For the text-containing cell, return its midpoint in [X, Y] coordinate format. 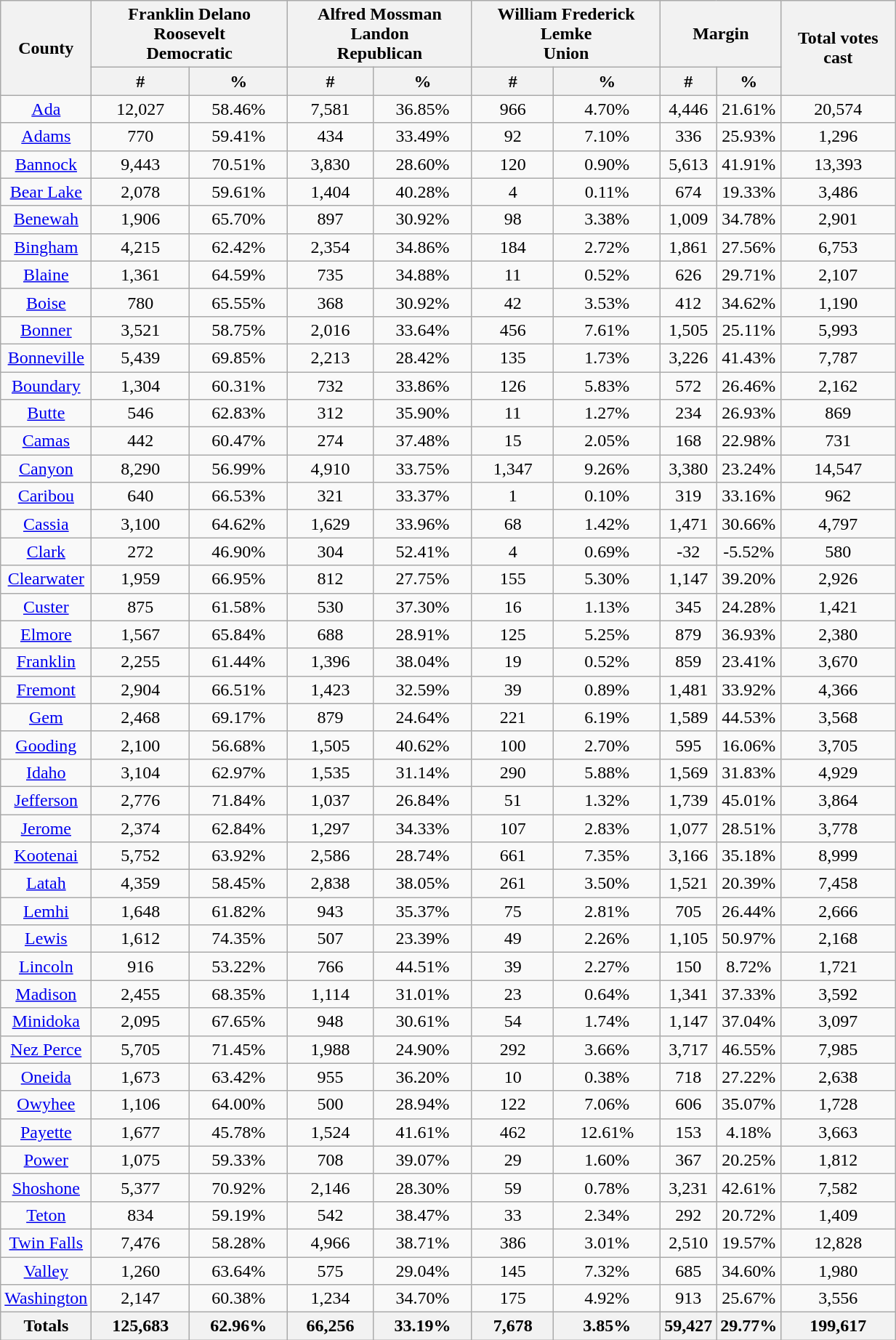
2.81% [608, 911]
1,077 [689, 828]
312 [331, 413]
31.01% [422, 994]
58.75% [238, 330]
61.44% [238, 662]
34.60% [748, 1271]
7,678 [512, 1326]
1,075 [141, 1160]
1,296 [839, 137]
Gooding [47, 745]
0.38% [608, 1077]
37.04% [748, 1022]
1,114 [331, 994]
56.99% [238, 469]
3.50% [608, 884]
572 [689, 386]
3,830 [331, 164]
948 [331, 1022]
3,663 [839, 1132]
67.65% [238, 1022]
1,812 [839, 1160]
1,959 [141, 579]
1.42% [608, 524]
70.92% [238, 1187]
Twin Falls [47, 1243]
1,234 [331, 1299]
53.22% [238, 966]
19 [512, 662]
319 [689, 496]
74.35% [238, 939]
125,683 [141, 1326]
2,380 [839, 634]
26.93% [748, 413]
65.84% [238, 634]
Valley [47, 1271]
62.84% [238, 828]
65.70% [238, 219]
834 [141, 1215]
Canyon [47, 469]
21.61% [748, 109]
35.37% [422, 911]
63.42% [238, 1077]
45.78% [238, 1132]
150 [689, 966]
2,168 [839, 939]
2,901 [839, 219]
64.00% [238, 1105]
2,510 [689, 1243]
3,556 [839, 1299]
100 [512, 745]
2,213 [331, 358]
126 [512, 386]
28.42% [422, 358]
120 [512, 164]
290 [512, 772]
37.33% [748, 994]
52.41% [422, 552]
1,728 [839, 1105]
5.25% [608, 634]
34.33% [422, 828]
184 [512, 247]
1.60% [608, 1160]
Alfred Mossman LandonRepublican [380, 34]
39.20% [748, 579]
71.45% [238, 1049]
41.43% [748, 358]
44.53% [748, 717]
575 [331, 1271]
34.88% [422, 275]
1.74% [608, 1022]
0.69% [608, 552]
0.78% [608, 1187]
1,739 [689, 800]
60.31% [238, 386]
Elmore [47, 634]
688 [331, 634]
3,380 [689, 469]
1,297 [331, 828]
32.59% [422, 690]
859 [689, 662]
61.58% [238, 607]
7,985 [839, 1049]
4,966 [331, 1243]
15 [512, 441]
Cassia [47, 524]
Nez Perce [47, 1049]
135 [512, 358]
4,446 [689, 109]
5,752 [141, 856]
580 [839, 552]
60.47% [238, 441]
28.60% [422, 164]
2,095 [141, 1022]
20.72% [748, 1215]
2,926 [839, 579]
Shoshone [47, 1187]
23.24% [748, 469]
Owyhee [47, 1105]
869 [839, 413]
58.28% [238, 1243]
20,574 [839, 109]
31.83% [748, 772]
7.61% [608, 330]
780 [141, 302]
Butte [47, 413]
25.93% [748, 137]
Bingham [47, 247]
916 [141, 966]
27.75% [422, 579]
3,778 [839, 828]
65.55% [238, 302]
36.85% [422, 109]
71.84% [238, 800]
23 [512, 994]
22.98% [748, 441]
345 [689, 607]
913 [689, 1299]
606 [689, 1105]
59.41% [238, 137]
Franklin Delano RooseveltDemocratic [190, 34]
Latah [47, 884]
1,037 [331, 800]
875 [141, 607]
1.73% [608, 358]
66.51% [238, 690]
718 [689, 1077]
68 [512, 524]
58.45% [238, 884]
1,347 [512, 469]
1,471 [689, 524]
Washington [47, 1299]
2,354 [331, 247]
14,547 [839, 469]
2,146 [331, 1187]
125 [512, 634]
49 [512, 939]
30.66% [748, 524]
70.51% [238, 164]
Minidoka [47, 1022]
4,215 [141, 247]
66.95% [238, 579]
33 [512, 1215]
1,861 [689, 247]
44.51% [422, 966]
3,231 [689, 1187]
1,009 [689, 219]
1,304 [141, 386]
20.25% [748, 1160]
27.22% [748, 1077]
34.78% [748, 219]
4,366 [839, 690]
5,705 [141, 1049]
28.74% [422, 856]
3,226 [689, 358]
25.67% [748, 1299]
1,423 [331, 690]
34.70% [422, 1299]
412 [689, 302]
75 [512, 911]
5,439 [141, 358]
Jefferson [47, 800]
442 [141, 441]
33.92% [748, 690]
Madison [47, 994]
3,670 [839, 662]
24.64% [422, 717]
26.84% [422, 800]
1,105 [689, 939]
386 [512, 1243]
4,929 [839, 772]
304 [331, 552]
1.13% [608, 607]
1,409 [839, 1215]
56.68% [238, 745]
966 [512, 109]
770 [141, 137]
1,535 [331, 772]
2,666 [839, 911]
63.64% [238, 1271]
12,027 [141, 109]
175 [512, 1299]
Jerome [47, 828]
51 [512, 800]
530 [331, 607]
54 [512, 1022]
Camas [47, 441]
705 [689, 911]
2,455 [141, 994]
1,396 [331, 662]
3,568 [839, 717]
Kootenai [47, 856]
2,838 [331, 884]
58.46% [238, 109]
42.61% [748, 1187]
25.11% [748, 330]
69.85% [238, 358]
145 [512, 1271]
66,256 [331, 1326]
64.62% [238, 524]
7.35% [608, 856]
31.14% [422, 772]
40.62% [422, 745]
William Frederick LemkeUnion [565, 34]
1,648 [141, 911]
98 [512, 219]
1,906 [141, 219]
46.90% [238, 552]
19.33% [748, 192]
640 [141, 496]
4,910 [331, 469]
546 [141, 413]
2,586 [331, 856]
29.04% [422, 1271]
Totals [47, 1326]
59,427 [689, 1326]
2,255 [141, 662]
Benewah [47, 219]
8,999 [839, 856]
33.49% [422, 137]
0.10% [608, 496]
221 [512, 717]
Blaine [47, 275]
19.57% [748, 1243]
153 [689, 1132]
50.97% [748, 939]
2.83% [608, 828]
735 [331, 275]
4,797 [839, 524]
2.27% [608, 966]
3.66% [608, 1049]
1,190 [839, 302]
35.07% [748, 1105]
2,107 [839, 275]
2.70% [608, 745]
3,705 [839, 745]
8.72% [748, 966]
33.75% [422, 469]
Power [47, 1160]
1.27% [608, 413]
1,361 [141, 275]
County [47, 48]
60.38% [238, 1299]
Bear Lake [47, 192]
274 [331, 441]
Bonneville [47, 358]
35.90% [422, 413]
64.59% [238, 275]
2,468 [141, 717]
2,147 [141, 1299]
40.28% [422, 192]
59 [512, 1187]
2.26% [608, 939]
Franklin [47, 662]
2,776 [141, 800]
626 [689, 275]
321 [331, 496]
955 [331, 1077]
29.77% [748, 1326]
Idaho [47, 772]
0.64% [608, 994]
63.92% [238, 856]
29.71% [748, 275]
Adams [47, 137]
33.86% [422, 386]
38.04% [422, 662]
Custer [47, 607]
3,592 [839, 994]
23.41% [748, 662]
Lemhi [47, 911]
2,162 [839, 386]
456 [512, 330]
336 [689, 137]
1,524 [331, 1132]
1,341 [689, 994]
155 [512, 579]
1,988 [331, 1049]
Fremont [47, 690]
7.10% [608, 137]
3,166 [689, 856]
2,904 [141, 690]
Ada [47, 109]
45.01% [748, 800]
33.64% [422, 330]
33.19% [422, 1326]
42 [512, 302]
1,521 [689, 884]
1 [512, 496]
1,980 [839, 1271]
28.51% [748, 828]
24.90% [422, 1049]
46.55% [748, 1049]
7,476 [141, 1243]
Boundary [47, 386]
Total votes cast [839, 48]
6.19% [608, 717]
1,612 [141, 939]
Bonner [47, 330]
766 [331, 966]
Margin [721, 34]
59.61% [238, 192]
0.11% [608, 192]
Clark [47, 552]
507 [331, 939]
38.47% [422, 1215]
28.91% [422, 634]
28.94% [422, 1105]
24.28% [748, 607]
36.93% [748, 634]
462 [512, 1132]
20.39% [748, 884]
9.26% [608, 469]
3,717 [689, 1049]
62.96% [238, 1326]
-32 [689, 552]
4.92% [608, 1299]
-5.52% [748, 552]
6,753 [839, 247]
3.53% [608, 302]
68.35% [238, 994]
674 [689, 192]
Bannock [47, 164]
5.83% [608, 386]
4.18% [748, 1132]
38.05% [422, 884]
16.06% [748, 745]
7,581 [331, 109]
2,638 [839, 1077]
5,613 [689, 164]
4,359 [141, 884]
3.38% [608, 219]
16 [512, 607]
542 [331, 1215]
2.72% [608, 247]
Caribou [47, 496]
107 [512, 828]
62.97% [238, 772]
367 [689, 1160]
10 [512, 1077]
731 [839, 441]
434 [331, 137]
59.19% [238, 1215]
3,521 [141, 330]
Lewis [47, 939]
1,106 [141, 1105]
61.82% [238, 911]
12.61% [608, 1132]
1,673 [141, 1077]
2,016 [331, 330]
23.39% [422, 939]
Oneida [47, 1077]
59.33% [238, 1160]
2.34% [608, 1215]
1.32% [608, 800]
62.42% [238, 247]
368 [331, 302]
8,290 [141, 469]
272 [141, 552]
37.48% [422, 441]
168 [689, 441]
Boise [47, 302]
1,260 [141, 1271]
35.18% [748, 856]
500 [331, 1105]
685 [689, 1271]
732 [331, 386]
943 [331, 911]
1,404 [331, 192]
7,458 [839, 884]
Lincoln [47, 966]
0.89% [608, 690]
34.62% [748, 302]
69.17% [238, 717]
30.61% [422, 1022]
661 [512, 856]
3,864 [839, 800]
39.07% [422, 1160]
1,677 [141, 1132]
3,100 [141, 524]
3.85% [608, 1326]
5,993 [839, 330]
3,097 [839, 1022]
7,582 [839, 1187]
Teton [47, 1215]
33.37% [422, 496]
62.83% [238, 413]
1,589 [689, 717]
1,421 [839, 607]
13,393 [839, 164]
7,787 [839, 358]
2,374 [141, 828]
Gem [47, 717]
3,486 [839, 192]
5.30% [608, 579]
595 [689, 745]
261 [512, 884]
2,100 [141, 745]
897 [331, 219]
7.32% [608, 1271]
29 [512, 1160]
4.70% [608, 109]
36.20% [422, 1077]
66.53% [238, 496]
37.30% [422, 607]
92 [512, 137]
1,567 [141, 634]
26.44% [748, 911]
234 [689, 413]
7.06% [608, 1105]
33.16% [748, 496]
9,443 [141, 164]
34.86% [422, 247]
26.46% [748, 386]
122 [512, 1105]
38.71% [422, 1243]
708 [331, 1160]
1,629 [331, 524]
1,481 [689, 690]
41.91% [748, 164]
199,617 [839, 1326]
1,721 [839, 966]
Payette [47, 1132]
33.96% [422, 524]
28.30% [422, 1187]
27.56% [748, 247]
3,104 [141, 772]
962 [839, 496]
5,377 [141, 1187]
1,569 [689, 772]
5.88% [608, 772]
3.01% [608, 1243]
0.90% [608, 164]
812 [331, 579]
12,828 [839, 1243]
Clearwater [47, 579]
41.61% [422, 1132]
2.05% [608, 441]
2,078 [141, 192]
